Scan for the cell matching the given text and deliver its (X, Y) coordinate at center. 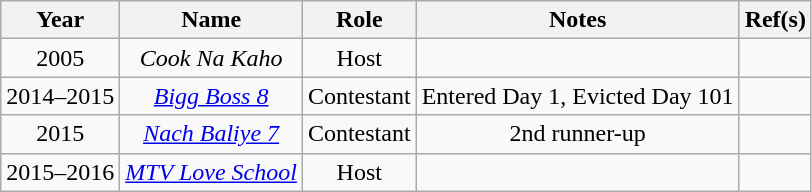
2nd runner-up (578, 134)
Notes (578, 20)
Name (212, 20)
2014–2015 (60, 96)
Role (359, 20)
Ref(s) (775, 20)
Year (60, 20)
Bigg Boss 8 (212, 96)
2015 (60, 134)
Nach Baliye 7 (212, 134)
2015–2016 (60, 172)
Cook Na Kaho (212, 58)
MTV Love School (212, 172)
2005 (60, 58)
Entered Day 1, Evicted Day 101 (578, 96)
